Extract the [X, Y] coordinate from the center of the cell holding the provided text.  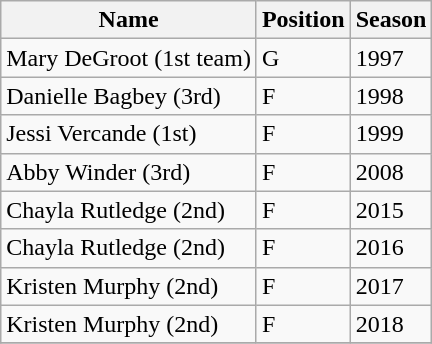
1997 [391, 58]
Position [303, 20]
2018 [391, 324]
2016 [391, 248]
1998 [391, 96]
1999 [391, 134]
G [303, 58]
Name [129, 20]
Mary DeGroot (1st team) [129, 58]
Season [391, 20]
Jessi Vercande (1st) [129, 134]
2015 [391, 210]
2017 [391, 286]
Danielle Bagbey (3rd) [129, 96]
2008 [391, 172]
Abby Winder (3rd) [129, 172]
